Detect which cell encompasses the target text, then output its [X, Y] center coordinate. 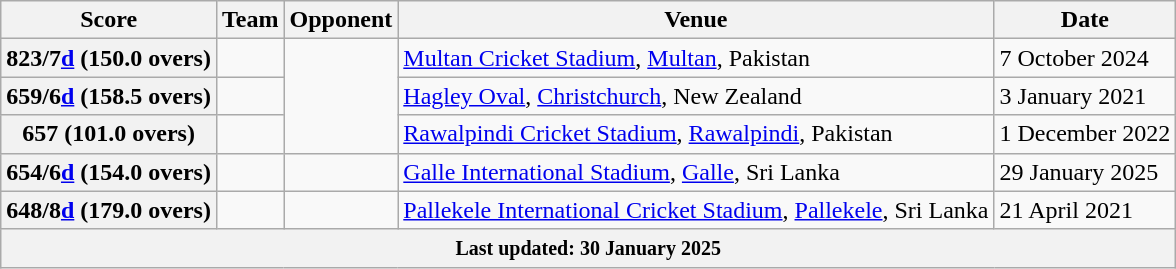
657 (101.0 overs) [109, 134]
Galle International Stadium, Galle, Sri Lanka [696, 172]
Score [109, 20]
3 January 2021 [1085, 96]
654/6d (154.0 overs) [109, 172]
Date [1085, 20]
823/7d (150.0 overs) [109, 58]
Venue [696, 20]
Pallekele International Cricket Stadium, Pallekele, Sri Lanka [696, 210]
29 January 2025 [1085, 172]
659/6d (158.5 overs) [109, 96]
7 October 2024 [1085, 58]
Hagley Oval, Christchurch, New Zealand [696, 96]
Opponent [341, 20]
21 April 2021 [1085, 210]
648/8d (179.0 overs) [109, 210]
Last updated: 30 January 2025 [588, 248]
Rawalpindi Cricket Stadium, Rawalpindi, Pakistan [696, 134]
Team [250, 20]
Multan Cricket Stadium, Multan, Pakistan [696, 58]
1 December 2022 [1085, 134]
